Return (X, Y) of the center of cell containing provided text 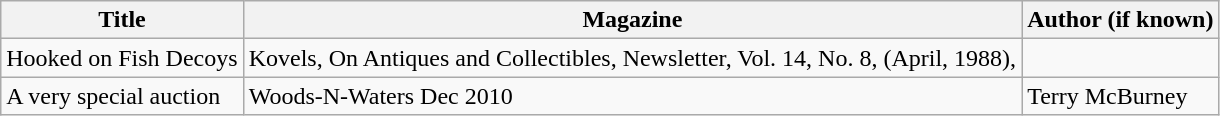
Woods-N-Waters Dec 2010 (632, 96)
Author (if known) (1120, 20)
Terry McBurney (1120, 96)
A very special auction (122, 96)
Kovels, On Antiques and Collectibles, Newsletter, Vol. 14, No. 8, (April, 1988), (632, 58)
Magazine (632, 20)
Title (122, 20)
Hooked on Fish Decoys (122, 58)
